Capture the cell that displays the provided text and extract its [X, Y] central coordinate. 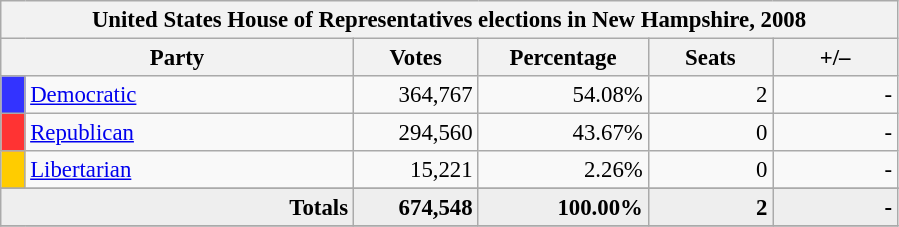
54.08% [563, 95]
43.67% [563, 133]
Party [178, 58]
2.26% [563, 170]
Democratic [189, 95]
Percentage [563, 58]
674,548 [416, 208]
100.00% [563, 208]
Republican [189, 133]
+/– [836, 58]
Seats [710, 58]
364,767 [416, 95]
15,221 [416, 170]
Totals [178, 208]
294,560 [416, 133]
United States House of Representatives elections in New Hampshire, 2008 [450, 20]
Libertarian [189, 170]
Votes [416, 58]
